Pinpoint the cell where the given text exists, returning its [x, y] midpoint coordinate. 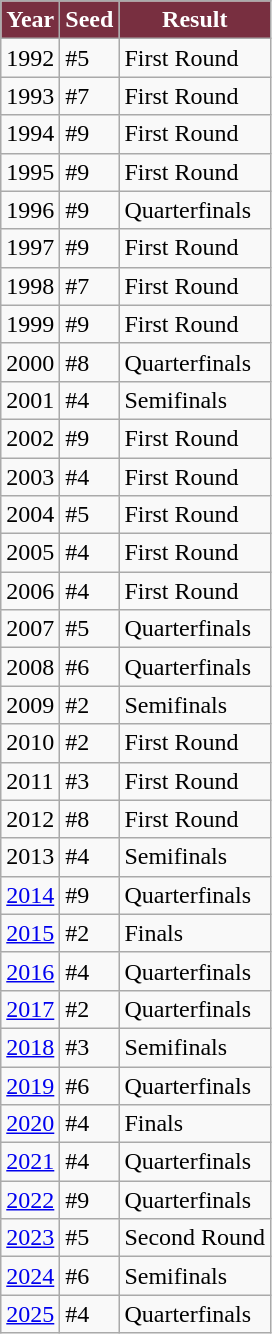
1995 [30, 172]
2006 [30, 591]
Seed [90, 20]
2003 [30, 477]
1997 [30, 248]
2001 [30, 400]
2005 [30, 553]
2023 [30, 1238]
1996 [30, 210]
2012 [30, 819]
2011 [30, 781]
1992 [30, 58]
2014 [30, 895]
Result [195, 20]
2008 [30, 667]
1999 [30, 324]
2018 [30, 1047]
2017 [30, 1009]
2013 [30, 857]
2016 [30, 971]
2021 [30, 1162]
2022 [30, 1200]
1994 [30, 134]
Second Round [195, 1238]
2004 [30, 515]
2025 [30, 1314]
1998 [30, 286]
2009 [30, 705]
2007 [30, 629]
2002 [30, 438]
2019 [30, 1085]
2024 [30, 1276]
1993 [30, 96]
2000 [30, 362]
2010 [30, 743]
Year [30, 20]
2020 [30, 1124]
2015 [30, 933]
